Determine the [x, y] coordinate at the center of the cell enclosing the given text.  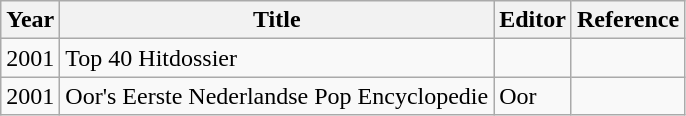
Year [30, 20]
Oor [533, 96]
Reference [628, 20]
Top 40 Hitdossier [277, 58]
Title [277, 20]
Oor's Eerste Nederlandse Pop Encyclopedie [277, 96]
Editor [533, 20]
